Detect which cell encompasses the target text, then output its (x, y) center coordinate. 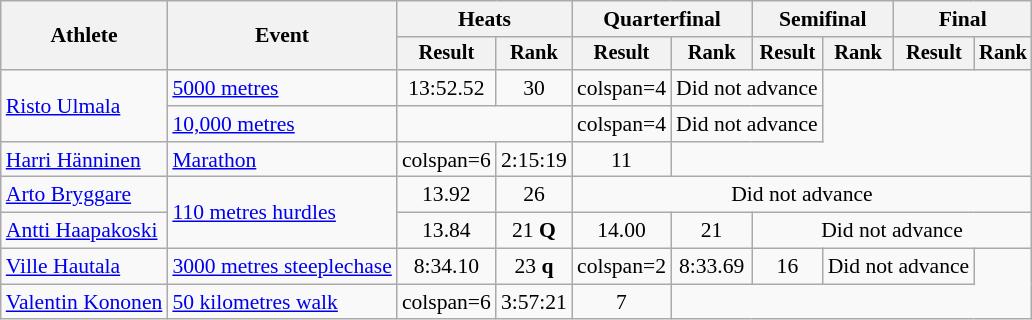
Risto Ulmala (84, 106)
7 (622, 302)
23 q (534, 267)
14.00 (622, 231)
3000 metres steeplechase (282, 267)
10,000 metres (282, 124)
Antti Haapakoski (84, 231)
8:33.69 (712, 267)
50 kilometres walk (282, 302)
Athlete (84, 36)
21 (712, 231)
colspan=2 (622, 267)
16 (787, 267)
3:57:21 (534, 302)
13.84 (446, 231)
Harri Hänninen (84, 160)
11 (622, 160)
8:34.10 (446, 267)
26 (534, 195)
13.92 (446, 195)
21 Q (534, 231)
30 (534, 88)
Semifinal (822, 19)
2:15:19 (534, 160)
Final (963, 19)
13:52.52 (446, 88)
Ville Hautala (84, 267)
Quarterfinal (662, 19)
5000 metres (282, 88)
Event (282, 36)
Arto Bryggare (84, 195)
110 metres hurdles (282, 212)
Heats (484, 19)
Marathon (282, 160)
Valentin Kononen (84, 302)
